From the cell containing the given text, extract its center point as [x, y] coordinate. 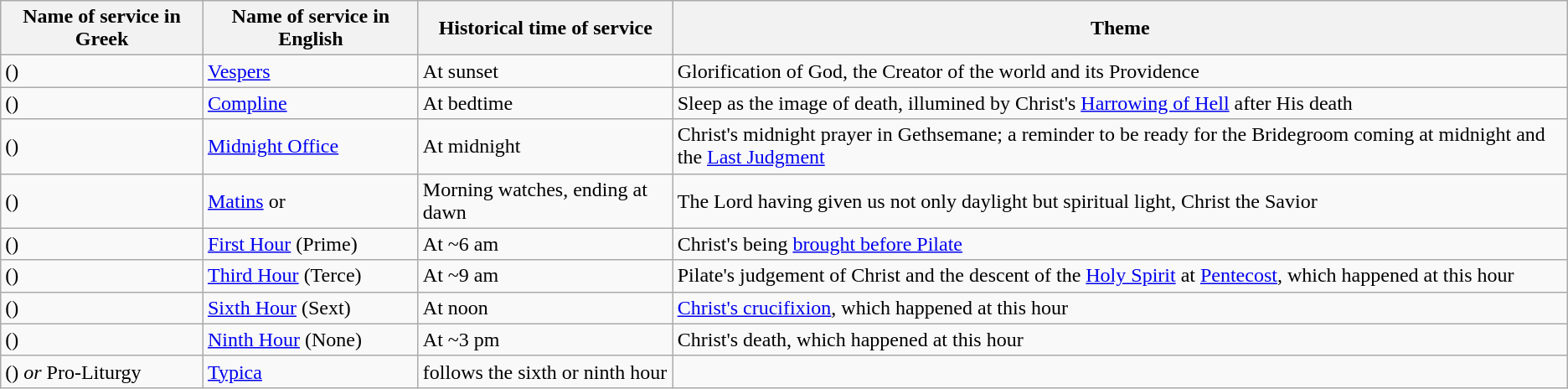
The Lord having given us not only daylight but spiritual light, Christ the Savior [1120, 201]
At ~3 pm [545, 340]
At ~9 am [545, 276]
Pilate's judgement of Christ and the descent of the Holy Spirit at Pentecost, which happened at this hour [1120, 276]
Ninth Hour (None) [310, 340]
Compline [310, 103]
Typica [310, 371]
Matins or [310, 201]
Vespers [310, 71]
Sixth Hour (Sext) [310, 308]
Morning watches, ending at dawn [545, 201]
At sunset [545, 71]
() or Pro-Liturgy [102, 371]
Glorification of God, the Creator of the world and its Providence [1120, 71]
Theme [1120, 29]
At bedtime [545, 103]
Sleep as the image of death, illumined by Christ's Harrowing of Hell after His death [1120, 103]
Historical time of service [545, 29]
follows the sixth or ninth hour [545, 371]
Christ's death, which happened at this hour [1120, 340]
Midnight Office [310, 146]
Name of service in Greek [102, 29]
Christ's midnight prayer in Gethsemane; a reminder to be ready for the Bridegroom coming at midnight and the Last Judgment [1120, 146]
At ~6 am [545, 244]
Christ's being brought before Pilate [1120, 244]
At midnight [545, 146]
At noon [545, 308]
Christ's crucifixion, which happened at this hour [1120, 308]
Third Hour (Terce) [310, 276]
First Hour (Prime) [310, 244]
Name of service in English [310, 29]
